Output the [x, y] coordinate of the center of the cell containing the given text.  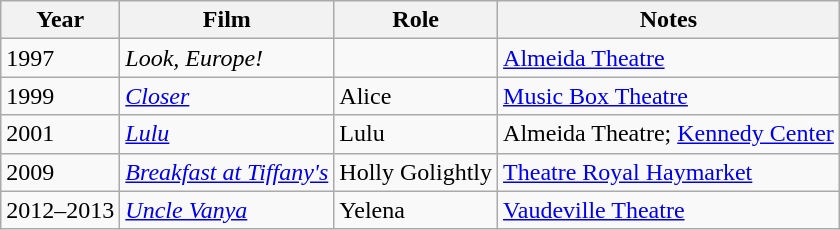
Alice [416, 96]
Almeida Theatre; Kennedy Center [669, 134]
2009 [60, 172]
Theatre Royal Haymarket [669, 172]
Almeida Theatre [669, 58]
Look, Europe! [227, 58]
1997 [60, 58]
Yelena [416, 210]
Vaudeville Theatre [669, 210]
Role [416, 20]
Breakfast at Tiffany's [227, 172]
Notes [669, 20]
1999 [60, 96]
Closer [227, 96]
Music Box Theatre [669, 96]
Year [60, 20]
2001 [60, 134]
2012–2013 [60, 210]
Holly Golightly [416, 172]
Film [227, 20]
Uncle Vanya [227, 210]
